For the text-containing cell, return its midpoint in (X, Y) coordinate format. 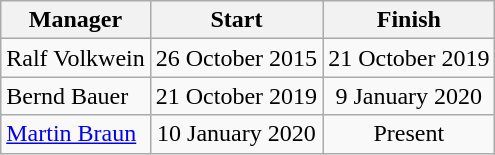
Martin Braun (76, 134)
Present (409, 134)
Finish (409, 20)
9 January 2020 (409, 96)
Ralf Volkwein (76, 58)
Bernd Bauer (76, 96)
10 January 2020 (236, 134)
Start (236, 20)
Manager (76, 20)
26 October 2015 (236, 58)
